For the text-containing cell, return its midpoint in [X, Y] coordinate format. 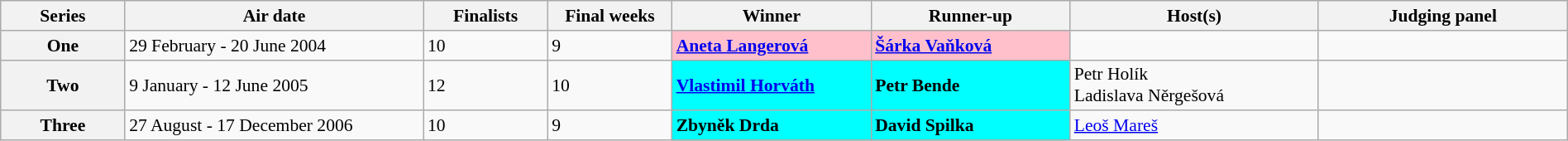
One [63, 46]
Winner [772, 16]
27 August - 17 December 2006 [275, 126]
Šárka Vaňková [971, 46]
Three [63, 126]
Runner-up [971, 16]
Aneta Langerová [772, 46]
Vlastimil Horváth [772, 85]
Petr Bende [971, 85]
Zbyněk Drda [772, 126]
Judging panel [1442, 16]
Final weeks [610, 16]
Finalists [485, 16]
Series [63, 16]
Leoš Mareš [1194, 126]
Two [63, 85]
Air date [275, 16]
9 January - 12 June 2005 [275, 85]
Host(s) [1194, 16]
David Spilka [971, 126]
Petr HolíkLadislava Něrgešová [1194, 85]
12 [485, 85]
29 February - 20 June 2004 [275, 46]
